Extract the (x, y) coordinate from the center of the cell holding the provided text.  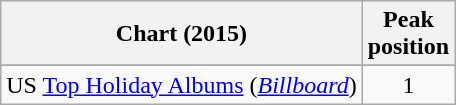
1 (408, 85)
Chart (2015) (182, 34)
US Top Holiday Albums (Billboard) (182, 85)
Peak position (408, 34)
